Capture the cell that displays the provided text and extract its [x, y] central coordinate. 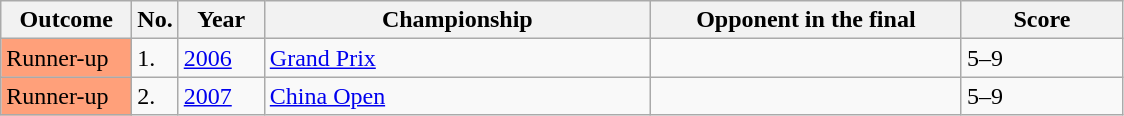
Year [221, 20]
China Open [457, 96]
Score [1042, 20]
2006 [221, 58]
No. [155, 20]
Outcome [66, 20]
Championship [457, 20]
Grand Prix [457, 58]
2. [155, 96]
1. [155, 58]
2007 [221, 96]
Opponent in the final [806, 20]
